Search for the cell housing the specified text and yield its (X, Y) center coordinate. 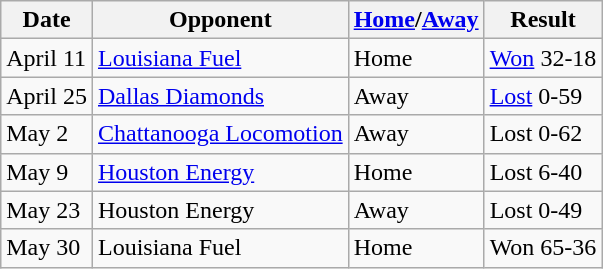
April 25 (47, 96)
Lost 0-59 (543, 96)
Result (543, 20)
Chattanooga Locomotion (220, 134)
Home/Away (416, 20)
Opponent (220, 20)
Won 65-36 (543, 248)
Lost 6-40 (543, 172)
Won 32-18 (543, 58)
May 30 (47, 248)
Lost 0-62 (543, 134)
Lost 0-49 (543, 210)
April 11 (47, 58)
May 23 (47, 210)
May 2 (47, 134)
Date (47, 20)
Dallas Diamonds (220, 96)
May 9 (47, 172)
